Pinpoint the cell where the given text exists, returning its (X, Y) midpoint coordinate. 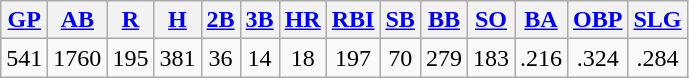
3B (260, 20)
14 (260, 58)
AB (78, 20)
SO (490, 20)
.284 (658, 58)
GP (24, 20)
197 (353, 58)
2B (220, 20)
381 (178, 58)
RBI (353, 20)
SLG (658, 20)
183 (490, 58)
541 (24, 58)
279 (444, 58)
BB (444, 20)
36 (220, 58)
1760 (78, 58)
18 (302, 58)
R (130, 20)
OBP (598, 20)
BA (540, 20)
70 (400, 58)
HR (302, 20)
.216 (540, 58)
.324 (598, 58)
195 (130, 58)
H (178, 20)
SB (400, 20)
